Locate the cell with the specified text and output its (X, Y) center coordinate. 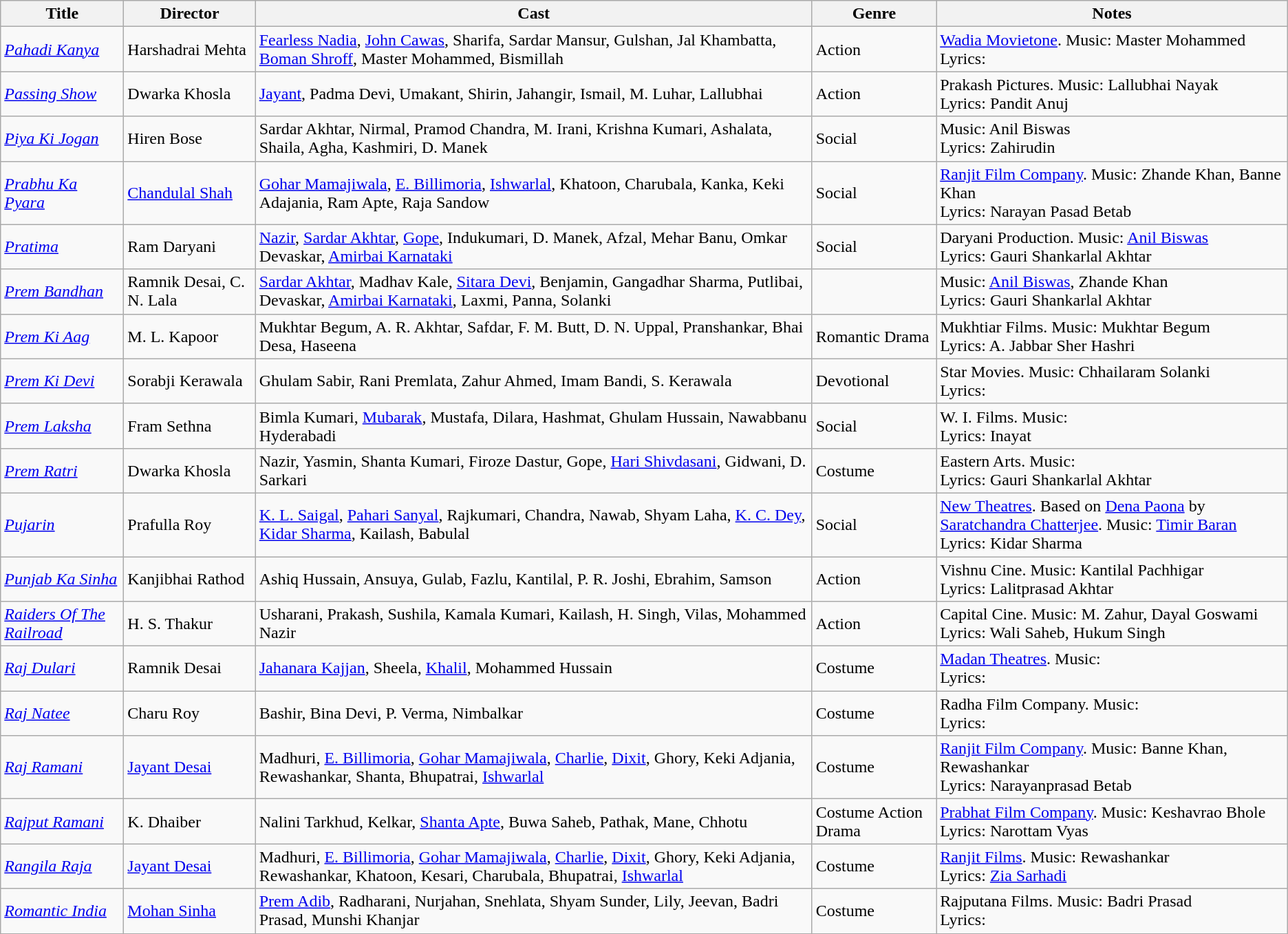
Radha Film Company. Music: Lyrics: (1112, 713)
Jayant, Padma Devi, Umakant, Shirin, Jahangir, Ismail, M. Luhar, Lallubhai (534, 94)
New Theatres. Based on Dena Paona by Saratchandra Chatterjee. Music: Timir BaranLyrics: Kidar Sharma (1112, 524)
Passing Show (62, 94)
Notes (1112, 14)
Ramnik Desai, C. N. Lala (190, 292)
Nazir, Yasmin, Shanta Kumari, Firoze Dastur, Gope, Hari Shivdasani, Gidwani, D. Sarkari (534, 471)
Sardar Akhtar, Nirmal, Pramod Chandra, M. Irani, Krishna Kumari, Ashalata, Shaila, Agha, Kashmiri, D. Manek (534, 139)
Vishnu Cine. Music: Kantilal PachhigarLyrics: Lalitprasad Akhtar (1112, 578)
Ashiq Hussain, Ansuya, Gulab, Fazlu, Kantilal, P. R. Joshi, Ebrahim, Samson (534, 578)
Wadia Movietone. Music: Master MohammedLyrics: (1112, 50)
H. S. Thakur (190, 624)
Prem Laksha (62, 425)
Prabhu Ka Pyara (62, 193)
Piya Ki Jogan (62, 139)
Pratima (62, 246)
Prem Ki Aag (62, 336)
Star Movies. Music: Chhailaram SolankiLyrics: (1112, 381)
Capital Cine. Music: M. Zahur, Dayal GoswamiLyrics: Wali Saheb, Hukum Singh (1112, 624)
Romantic India (62, 911)
Ranjit Film Company. Music: Banne Khan, RewashankarLyrics: Narayanprasad Betab (1112, 767)
Jahanara Kajjan, Sheela, Khalil, Mohammed Hussain (534, 669)
Fearless Nadia, John Cawas, Sharifa, Sardar Mansur, Gulshan, Jal Khambatta, Boman Shroff, Master Mohammed, Bismillah (534, 50)
Charu Roy (190, 713)
K. L. Saigal, Pahari Sanyal, Rajkumari, Chandra, Nawab, Shyam Laha, K. C. Dey, Kidar Sharma, Kailash, Babulal (534, 524)
Prakash Pictures. Music: Lallubhai NayakLyrics: Pandit Anuj (1112, 94)
Chandulal Shah (190, 193)
Mukhtar Begum, A. R. Akhtar, Safdar, F. M. Butt, D. N. Uppal, Pranshankar, Bhai Desa, Haseena (534, 336)
Usharani, Prakash, Sushila, Kamala Kumari, Kailash, H. Singh, Vilas, Mohammed Nazir (534, 624)
Prem Adib, Radharani, Nurjahan, Snehlata, Shyam Sunder, Lily, Jeevan, Badri Prasad, Munshi Khanjar (534, 911)
Ranjit Films. Music: RewashankarLyrics: Zia Sarhadi (1112, 866)
Raiders Of The Railroad (62, 624)
Harshadrai Mehta (190, 50)
Sorabji Kerawala (190, 381)
Prem Bandhan (62, 292)
Prafulla Roy (190, 524)
Prabhat Film Company. Music: Keshavrao BholeLyrics: Narottam Vyas (1112, 822)
Cast (534, 14)
Ranjit Film Company. Music: Zhande Khan, Banne KhanLyrics: Narayan Pasad Betab (1112, 193)
Director (190, 14)
Daryani Production. Music: Anil BiswasLyrics: Gauri Shankarlal Akhtar (1112, 246)
Raj Dulari (62, 669)
Prem Ratri (62, 471)
Raj Natee (62, 713)
Raj Ramani (62, 767)
Ghulam Sabir, Rani Premlata, Zahur Ahmed, Imam Bandi, S. Kerawala (534, 381)
K. Dhaiber (190, 822)
Madhuri, E. Billimoria, Gohar Mamajiwala, Charlie, Dixit, Ghory, Keki Adjania, Rewashankar, Khatoon, Kesari, Charubala, Bhupatrai, Ishwarlal (534, 866)
Eastern Arts. Music: Lyrics: Gauri Shankarlal Akhtar (1112, 471)
Pujarin (62, 524)
Hiren Bose (190, 139)
Costume Action Drama (874, 822)
Rangila Raja (62, 866)
Fram Sethna (190, 425)
Music: Anil BiswasLyrics: Zahirudin (1112, 139)
Romantic Drama (874, 336)
Nalini Tarkhud, Kelkar, Shanta Apte, Buwa Saheb, Pathak, Mane, Chhotu (534, 822)
Gohar Mamajiwala, E. Billimoria, Ishwarlal, Khatoon, Charubala, Kanka, Keki Adajania, Ram Apte, Raja Sandow (534, 193)
Punjab Ka Sinha (62, 578)
Sardar Akhtar, Madhav Kale, Sitara Devi, Benjamin, Gangadhar Sharma, Putlibai, Devaskar, Amirbai Karnataki, Laxmi, Panna, Solanki (534, 292)
Music: Anil Biswas, Zhande KhanLyrics: Gauri Shankarlal Akhtar (1112, 292)
Prem Ki Devi (62, 381)
Bimla Kumari, Mubarak, Mustafa, Dilara, Hashmat, Ghulam Hussain, Nawabbanu Hyderabadi (534, 425)
Nazir, Sardar Akhtar, Gope, Indukumari, D. Manek, Afzal, Mehar Banu, Omkar Devaskar, Amirbai Karnataki (534, 246)
Title (62, 14)
M. L. Kapoor (190, 336)
Bashir, Bina Devi, P. Verma, Nimbalkar (534, 713)
Mohan Sinha (190, 911)
Madan Theatres. Music: Lyrics: (1112, 669)
Mukhtiar Films. Music: Mukhtar BegumLyrics: A. Jabbar Sher Hashri (1112, 336)
Kanjibhai Rathod (190, 578)
Ramnik Desai (190, 669)
W. I. Films. Music: Lyrics: Inayat (1112, 425)
Devotional (874, 381)
Rajputana Films. Music: Badri Prasad Lyrics: (1112, 911)
Genre (874, 14)
Madhuri, E. Billimoria, Gohar Mamajiwala, Charlie, Dixit, Ghory, Keki Adjania, Rewashankar, Shanta, Bhupatrai, Ishwarlal (534, 767)
Ram Daryani (190, 246)
Rajput Ramani (62, 822)
Pahadi Kanya (62, 50)
